Capture the cell that displays the provided text and extract its (x, y) central coordinate. 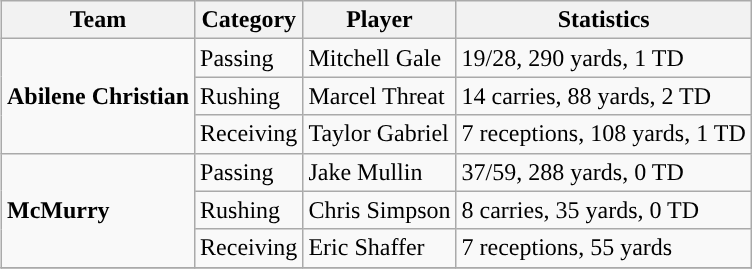
Mitchell Gale (380, 58)
7 receptions, 108 yards, 1 TD (604, 134)
Chris Simpson (380, 210)
Player (380, 20)
Team (98, 20)
Abilene Christian (98, 96)
Eric Shaffer (380, 248)
McMurry (98, 210)
7 receptions, 55 yards (604, 248)
Taylor Gabriel (380, 134)
Jake Mullin (380, 172)
8 carries, 35 yards, 0 TD (604, 210)
37/59, 288 yards, 0 TD (604, 172)
Marcel Threat (380, 96)
Category (249, 20)
19/28, 290 yards, 1 TD (604, 58)
14 carries, 88 yards, 2 TD (604, 96)
Statistics (604, 20)
